From the cell containing the given text, extract its center point as (x, y) coordinate. 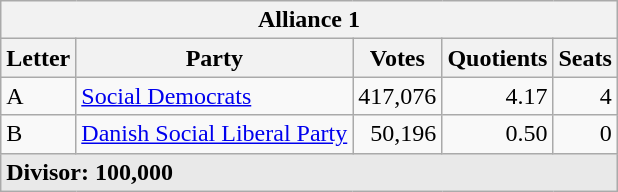
Social Democrats (214, 96)
Seats (585, 58)
Quotients (498, 58)
Votes (398, 58)
0 (585, 134)
B (38, 134)
A (38, 96)
Alliance 1 (310, 20)
Letter (38, 58)
50,196 (398, 134)
4 (585, 96)
Danish Social Liberal Party (214, 134)
4.17 (498, 96)
0.50 (498, 134)
417,076 (398, 96)
Divisor: 100,000 (310, 172)
Party (214, 58)
